Return the [X, Y] coordinate for the center point of the cell that contains the specified text.  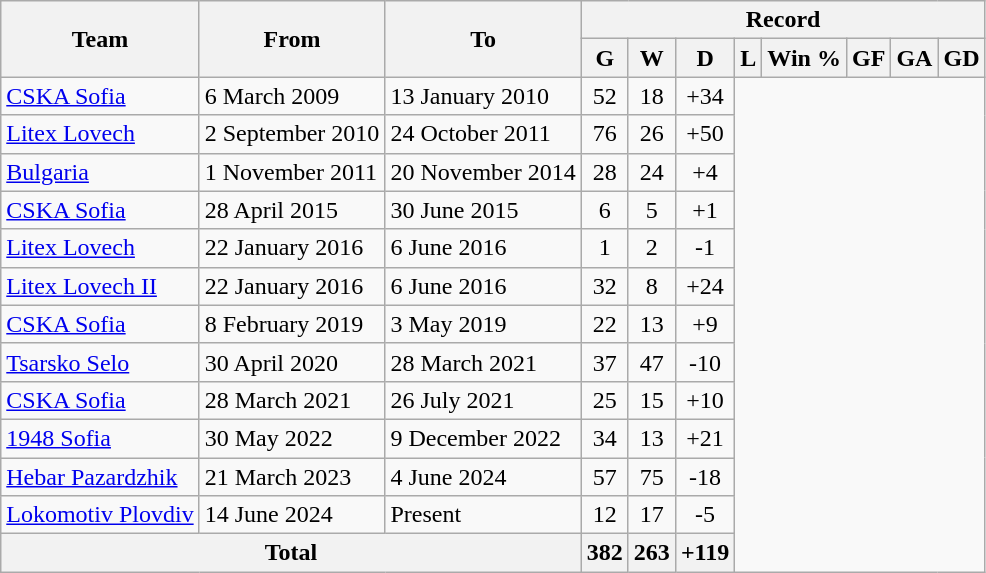
Present [483, 515]
1948 Sofia [100, 438]
20 November 2014 [483, 172]
24 October 2011 [483, 134]
-18 [704, 477]
75 [652, 477]
30 April 2020 [292, 362]
Record [783, 20]
5 [652, 210]
Hebar Pazardzhik [100, 477]
15 [652, 400]
8 February 2019 [292, 324]
Litex Lovech II [100, 286]
26 [652, 134]
12 [604, 515]
17 [652, 515]
From [292, 39]
32 [604, 286]
-5 [704, 515]
Total [291, 553]
24 [652, 172]
Win % [804, 58]
Bulgaria [100, 172]
+21 [704, 438]
21 March 2023 [292, 477]
6 [604, 210]
+50 [704, 134]
30 June 2015 [483, 210]
382 [604, 553]
-10 [704, 362]
34 [604, 438]
1 [604, 248]
4 June 2024 [483, 477]
52 [604, 96]
263 [652, 553]
To [483, 39]
57 [604, 477]
13 January 2010 [483, 96]
D [704, 58]
18 [652, 96]
W [652, 58]
28 April 2015 [292, 210]
GA [914, 58]
30 May 2022 [292, 438]
14 June 2024 [292, 515]
22 [604, 324]
+4 [704, 172]
2 [652, 248]
Tsarsko Selo [100, 362]
9 December 2022 [483, 438]
L [748, 58]
25 [604, 400]
6 March 2009 [292, 96]
+1 [704, 210]
37 [604, 362]
+34 [704, 96]
1 November 2011 [292, 172]
76 [604, 134]
GF [868, 58]
Team [100, 39]
26 July 2021 [483, 400]
GD [962, 58]
2 September 2010 [292, 134]
+24 [704, 286]
3 May 2019 [483, 324]
+9 [704, 324]
8 [652, 286]
G [604, 58]
-1 [704, 248]
28 [604, 172]
+119 [704, 553]
+10 [704, 400]
Lokomotiv Plovdiv [100, 515]
47 [652, 362]
